Capture the cell that displays the provided text and extract its (x, y) central coordinate. 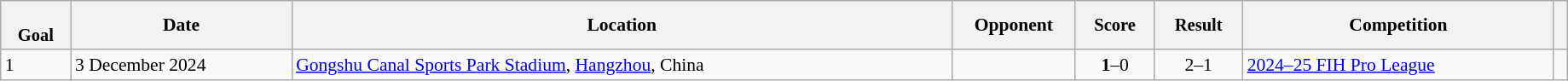
Competition (1398, 26)
1–0 (1114, 66)
Date (181, 26)
Location (622, 26)
2–1 (1199, 66)
3 December 2024 (181, 66)
1 (36, 66)
Score (1114, 26)
2024–25 FIH Pro League (1398, 66)
Opponent (1013, 26)
Result (1199, 26)
Gongshu Canal Sports Park Stadium, Hangzhou, China (622, 66)
Goal (36, 26)
